From the cell containing the given text, extract its center point as (X, Y) coordinate. 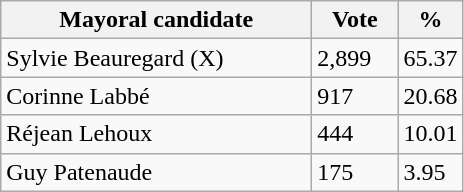
Corinne Labbé (156, 96)
444 (355, 134)
3.95 (430, 172)
Sylvie Beauregard (X) (156, 58)
Vote (355, 20)
175 (355, 172)
Réjean Lehoux (156, 134)
65.37 (430, 58)
Guy Patenaude (156, 172)
2,899 (355, 58)
Mayoral candidate (156, 20)
20.68 (430, 96)
% (430, 20)
10.01 (430, 134)
917 (355, 96)
